Return the [X, Y] coordinate for the center point of the cell that contains the specified text.  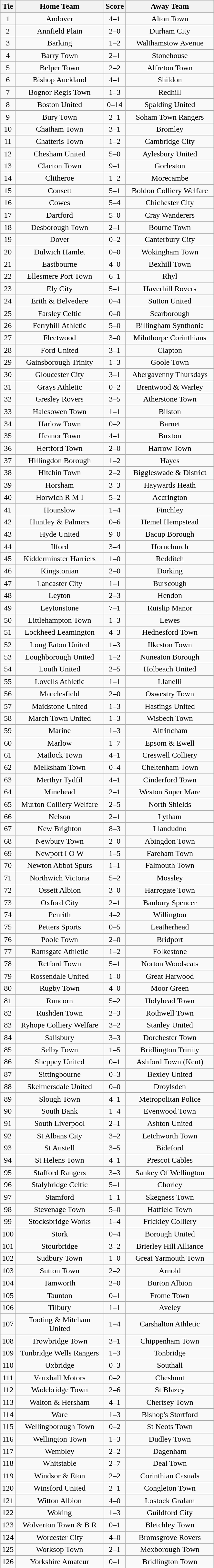
26 [8, 325]
70 [8, 866]
110 [8, 1365]
Sheppey United [60, 1062]
7–1 [115, 608]
Horsham [60, 485]
Bexhill Town [170, 264]
Bury Town [60, 117]
Chippenham Town [170, 1341]
60 [8, 743]
Prescot Cables [170, 1160]
Banbury Spencer [170, 902]
Deal Town [170, 1464]
27 [8, 338]
St Neots Town [170, 1427]
Stalybridge Celtic [60, 1185]
Horwich R M I [60, 497]
Bourne Town [170, 227]
Selby Town [60, 1050]
45 [8, 559]
Letchworth Town [170, 1136]
122 [8, 1513]
114 [8, 1414]
Buxton [170, 436]
52 [8, 645]
Great Yarmouth Town [170, 1258]
42 [8, 522]
Petters Sports [60, 927]
3 [8, 43]
Cinderford Town [170, 780]
63 [8, 780]
Falmouth Town [170, 866]
86 [8, 1062]
Ilkeston Town [170, 645]
Cray Wanderers [170, 215]
Chatteris Town [60, 141]
71 [8, 878]
Ilford [60, 547]
Droylsden [170, 1087]
9–0 [115, 534]
102 [8, 1258]
Clapton [170, 350]
Wembley [60, 1451]
Ossett Albion [60, 890]
Lancaster City [60, 583]
0–5 [115, 927]
Wolverton Town & B R [60, 1525]
91 [8, 1123]
Ford United [60, 350]
Dulwich Hamlet [60, 252]
Farsley Celtic [60, 313]
Nuneaton Borough [170, 657]
Chesham United [60, 154]
4–3 [115, 632]
40 [8, 497]
56 [8, 694]
Dover [60, 240]
33 [8, 412]
Littlehampton Town [60, 620]
Sudbury Town [60, 1258]
South Liverpool [60, 1123]
Worcester City [60, 1537]
Redditch [170, 559]
Scarborough [170, 313]
Moor Green [170, 988]
0–6 [115, 522]
31 [8, 387]
Rothwell Town [170, 1013]
11 [8, 141]
Stocksbridge Works [60, 1222]
Erith & Belvedere [60, 301]
Walthamstow Avenue [170, 43]
Dorking [170, 571]
Cheshunt [170, 1378]
Bexley United [170, 1074]
Morecambe [170, 178]
Stamford [60, 1197]
Ashton United [170, 1123]
Ashford Town (Kent) [170, 1062]
Lostock Gralam [170, 1500]
100 [8, 1234]
Boston United [60, 104]
Soham Town Rangers [170, 117]
106 [8, 1307]
Weston Super Mare [170, 792]
Tilbury [60, 1307]
Rossendale United [60, 976]
84 [8, 1037]
Arnold [170, 1271]
Hornchurch [170, 547]
53 [8, 657]
111 [8, 1378]
Cowes [60, 203]
Stork [60, 1234]
Andover [60, 19]
2–6 [115, 1390]
Murton Colliery Welfare [60, 804]
Consett [60, 191]
Merthyr Tydfil [60, 780]
74 [8, 915]
Belper Town [60, 68]
20 [8, 252]
Cheltenham Town [170, 768]
Ryhope Colliery Welfare [60, 1025]
Rhyl [170, 276]
62 [8, 768]
82 [8, 1013]
Burton Albion [170, 1283]
39 [8, 485]
Walton & Hersham [60, 1402]
14 [8, 178]
Fleetwood [60, 338]
Evenwood Town [170, 1111]
Wokingham Town [170, 252]
Hatfield Town [170, 1209]
5–4 [115, 203]
Uxbridge [60, 1365]
36 [8, 448]
Stourbridge [60, 1246]
Rugby Town [60, 988]
59 [8, 730]
6 [8, 80]
Yorkshire Amateur [60, 1562]
123 [8, 1525]
St Helens Town [60, 1160]
64 [8, 792]
Grays Athletic [60, 387]
117 [8, 1451]
Mexborough Town [170, 1550]
7 [8, 92]
Kingstonian [60, 571]
Newport I O W [60, 853]
Metropolitan Police [170, 1099]
Great Harwood [170, 976]
Gorleston [170, 166]
Hertford Town [60, 448]
Goole Town [170, 362]
35 [8, 436]
Haverhill Rovers [170, 289]
Norton Woodseats [170, 964]
Shildon [170, 80]
Tunbridge Wells Rangers [60, 1353]
Epsom & Ewell [170, 743]
Desborough Town [60, 227]
41 [8, 510]
Tonbridge [170, 1353]
Runcorn [60, 1001]
Bridport [170, 939]
9 [8, 117]
57 [8, 706]
16 [8, 203]
81 [8, 1001]
Hyde United [60, 534]
Bromsgrove Rovers [170, 1537]
Boldon Colliery Welfare [170, 191]
18 [8, 227]
Bishop Auckland [60, 80]
8 [8, 104]
25 [8, 313]
13 [8, 166]
Eastbourne [60, 264]
Wellington Town [60, 1439]
Wisbech Town [170, 718]
98 [8, 1209]
Burscough [170, 583]
44 [8, 547]
Frickley Colliery [170, 1222]
Chertsey Town [170, 1402]
Brentwood & Warley [170, 387]
85 [8, 1050]
Harrogate Town [170, 890]
Stonehouse [170, 55]
17 [8, 215]
Penrith [60, 915]
Sutton Town [60, 1271]
Away Team [170, 6]
Alton Town [170, 19]
Altrincham [170, 730]
118 [8, 1464]
St Albans City [60, 1136]
75 [8, 927]
Chatham Town [60, 129]
Lewes [170, 620]
28 [8, 350]
22 [8, 276]
Halesowen Town [60, 412]
North Shields [170, 804]
Tamworth [60, 1283]
Dartford [60, 215]
50 [8, 620]
Huntley & Palmers [60, 522]
Folkestone [170, 952]
Taunton [60, 1295]
21 [8, 264]
37 [8, 461]
Whitstable [60, 1464]
87 [8, 1074]
Witton Albion [60, 1500]
Score [115, 6]
Louth United [60, 669]
Skelmersdale United [60, 1087]
Canterbury City [170, 240]
Sutton United [170, 301]
Maidstone United [60, 706]
76 [8, 939]
2–7 [115, 1464]
113 [8, 1402]
Barnet [170, 424]
Billingham Synthonia [170, 325]
1 [8, 19]
43 [8, 534]
Worksop Town [60, 1550]
Durham City [170, 31]
119 [8, 1476]
Gresley Rovers [60, 399]
Minehead [60, 792]
Oxford City [60, 902]
Loughborough United [60, 657]
Wellingborough Town [60, 1427]
78 [8, 964]
30 [8, 375]
Leyton [60, 596]
Bishop's Stortford [170, 1414]
Long Eaton United [60, 645]
Macclesfield [60, 694]
Aylesbury United [170, 154]
Tie [8, 6]
Newton Abbot Spurs [60, 866]
Stanley United [170, 1025]
29 [8, 362]
Haywards Heath [170, 485]
Salisbury [60, 1037]
Ely City [60, 289]
Hednesford Town [170, 632]
54 [8, 669]
8–3 [115, 829]
80 [8, 988]
Harlow Town [60, 424]
89 [8, 1099]
Dagenham [170, 1451]
112 [8, 1390]
Windsor & Eton [60, 1476]
Stafford Rangers [60, 1173]
St Blazey [170, 1390]
Lytham [170, 817]
Carshalton Athletic [170, 1324]
Atherstone Town [170, 399]
Bridlington Town [170, 1562]
Chichester City [170, 203]
Heanor Town [60, 436]
116 [8, 1439]
68 [8, 841]
Clitheroe [60, 178]
St Austell [60, 1148]
Wadebridge Town [60, 1390]
47 [8, 583]
32 [8, 399]
6–1 [115, 276]
99 [8, 1222]
1–7 [115, 743]
38 [8, 473]
Trowbridge Town [60, 1341]
Bridlington Trinity [170, 1050]
108 [8, 1341]
Hounslow [60, 510]
Creswell Colliery [170, 755]
Leatherhead [170, 927]
Woking [60, 1513]
Gainsborough Trinity [60, 362]
New Brighton [60, 829]
Abingdon Town [170, 841]
124 [8, 1537]
Lovells Athletic [60, 681]
Clacton Town [60, 166]
5 [8, 68]
Aveley [170, 1307]
Alfreton Town [170, 68]
Sankey Of Wellington [170, 1173]
Biggleswade & District [170, 473]
109 [8, 1353]
Kidderminster Harriers [60, 559]
Ferryhill Athletic [60, 325]
March Town United [60, 718]
Vauxhall Motors [60, 1378]
Retford Town [60, 964]
Tooting & Mitcham United [60, 1324]
Ware [60, 1414]
Marlow [60, 743]
Gloucester City [60, 375]
97 [8, 1197]
58 [8, 718]
15 [8, 191]
Borough United [170, 1234]
Hemel Hempstead [170, 522]
Barry Town [60, 55]
Skegness Town [170, 1197]
Congleton Town [170, 1488]
83 [8, 1025]
105 [8, 1295]
Finchley [170, 510]
Guildford City [170, 1513]
Lockheed Leamington [60, 632]
Leytonstone [60, 608]
Annfield Plain [60, 31]
Llanelli [170, 681]
66 [8, 817]
Fareham Town [170, 853]
Southall [170, 1365]
Accrington [170, 497]
Stevenage Town [60, 1209]
104 [8, 1283]
Dorchester Town [170, 1037]
Poole Town [60, 939]
Holbeach United [170, 669]
67 [8, 829]
24 [8, 301]
115 [8, 1427]
Barking [60, 43]
69 [8, 853]
Bromley [170, 129]
Ramsgate Athletic [60, 952]
Winsford United [60, 1488]
Holyhead Town [170, 1001]
Bideford [170, 1148]
Abergavenny Thursdays [170, 375]
103 [8, 1271]
Nelson [60, 817]
Mossley [170, 878]
Bletchley Town [170, 1525]
120 [8, 1488]
Redhill [170, 92]
Slough Town [60, 1099]
3–4 [115, 547]
Home Team [60, 6]
93 [8, 1148]
125 [8, 1550]
Ellesmere Port Town [60, 276]
77 [8, 952]
Marine [60, 730]
Hastings United [170, 706]
48 [8, 596]
51 [8, 632]
Bilston [170, 412]
Dudley Town [170, 1439]
4–2 [115, 915]
Sittingbourne [60, 1074]
Hendon [170, 596]
Frome Town [170, 1295]
Corinthian Casuals [170, 1476]
90 [8, 1111]
126 [8, 1562]
121 [8, 1500]
Milnthorpe Corinthians [170, 338]
19 [8, 240]
Melksham Town [60, 768]
9–1 [115, 166]
73 [8, 902]
79 [8, 976]
Matlock Town [60, 755]
46 [8, 571]
South Bank [60, 1111]
96 [8, 1185]
Harrow Town [170, 448]
34 [8, 424]
Ruislip Manor [170, 608]
Hillingdon Borough [60, 461]
Spalding United [170, 104]
101 [8, 1246]
2 [8, 31]
92 [8, 1136]
49 [8, 608]
Bacup Borough [170, 534]
94 [8, 1160]
88 [8, 1087]
Cambridge City [170, 141]
12 [8, 154]
Brierley Hill Alliance [170, 1246]
23 [8, 289]
10 [8, 129]
107 [8, 1324]
Newbury Town [60, 841]
Hayes [170, 461]
4 [8, 55]
61 [8, 755]
Willington [170, 915]
Llandudno [170, 829]
95 [8, 1173]
Chorley [170, 1185]
55 [8, 681]
65 [8, 804]
72 [8, 890]
Oswestry Town [170, 694]
Bognor Regis Town [60, 92]
Rushden Town [60, 1013]
Hitchin Town [60, 473]
Northwich Victoria [60, 878]
0–14 [115, 104]
